Provide the (X, Y) coordinate of the cell's center where the given text is located.  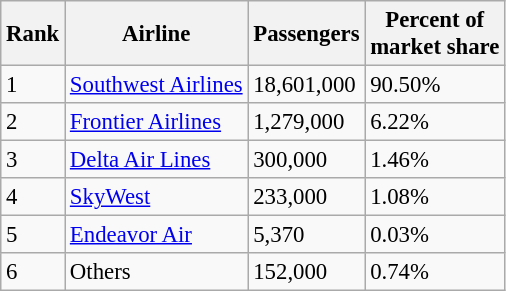
300,000 (306, 160)
4 (33, 197)
90.50% (435, 85)
Endeavor Air (156, 235)
SkyWest (156, 197)
1 (33, 85)
233,000 (306, 197)
Rank (33, 34)
6.22% (435, 122)
1.08% (435, 197)
5,370 (306, 235)
1.46% (435, 160)
0.03% (435, 235)
18,601,000 (306, 85)
1,279,000 (306, 122)
Airline (156, 34)
Southwest Airlines (156, 85)
2 (33, 122)
Percent ofmarket share (435, 34)
Delta Air Lines (156, 160)
5 (33, 235)
3 (33, 160)
Frontier Airlines (156, 122)
Passengers (306, 34)
